Search for the cell housing the specified text and yield its [x, y] center coordinate. 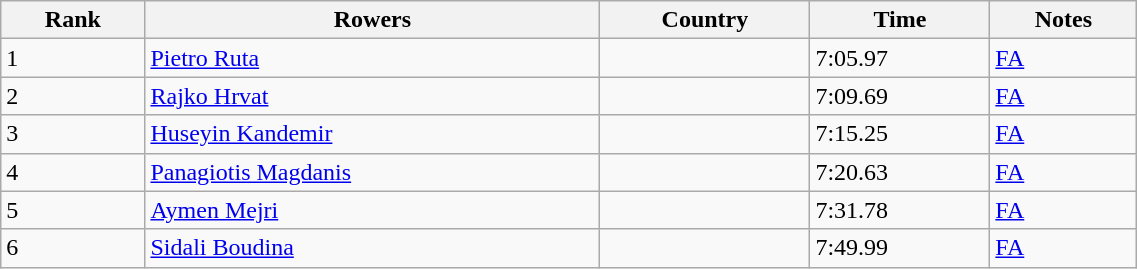
3 [73, 134]
Panagiotis Magdanis [372, 172]
Rowers [372, 20]
1 [73, 58]
6 [73, 248]
5 [73, 210]
Country [705, 20]
7:09.69 [900, 96]
Huseyin Kandemir [372, 134]
7:20.63 [900, 172]
Pietro Ruta [372, 58]
Time [900, 20]
4 [73, 172]
Rajko Hrvat [372, 96]
7:15.25 [900, 134]
Rank [73, 20]
2 [73, 96]
Notes [1064, 20]
7:49.99 [900, 248]
7:05.97 [900, 58]
Aymen Mejri [372, 210]
7:31.78 [900, 210]
Sidali Boudina [372, 248]
